Output the [X, Y] coordinate of the center of the cell containing the given text.  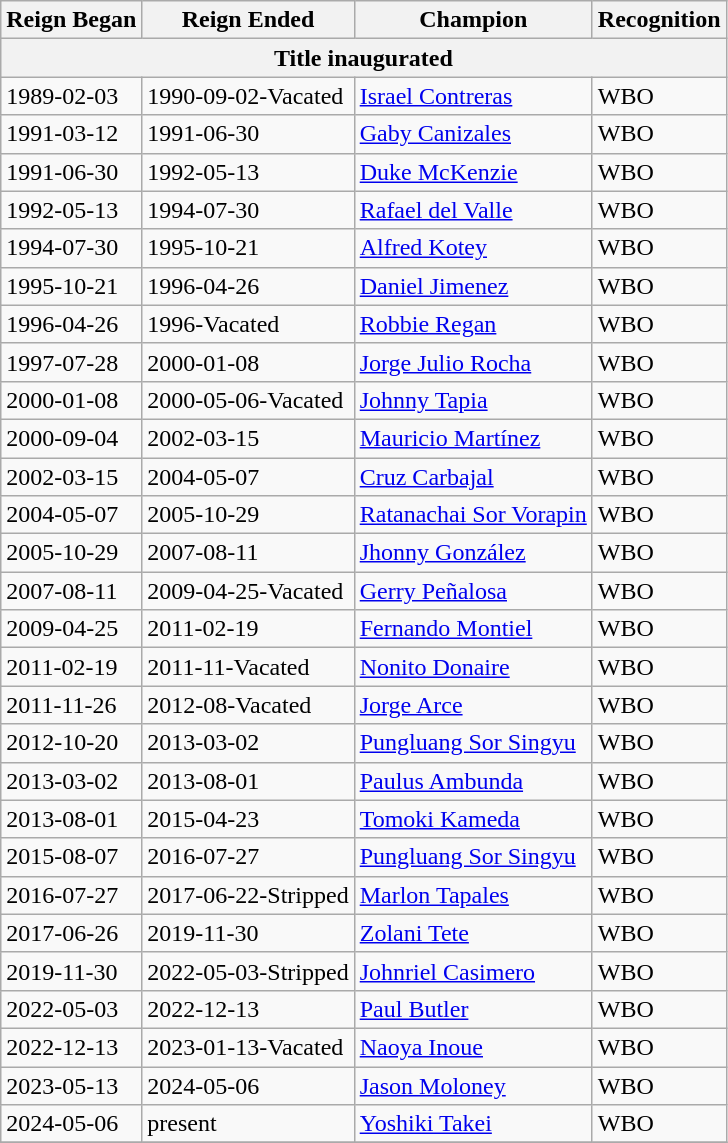
2023-01-13-Vacated [248, 1047]
Recognition [659, 20]
Johnriel Casimero [473, 971]
Duke McKenzie [473, 172]
Mauricio Martínez [473, 438]
Jhonny González [473, 553]
Jorge Julio Rocha [473, 362]
Title inaugurated [364, 58]
Jorge Arce [473, 705]
Robbie Regan [473, 324]
Paulus Ambunda [473, 781]
Ratanachai Sor Vorapin [473, 515]
Marlon Tapales [473, 895]
Naoya Inoue [473, 1047]
2009-04-25 [72, 629]
Reign Began [72, 20]
2000-09-04 [72, 438]
Jason Moloney [473, 1085]
2009-04-25-Vacated [248, 591]
2011-11-26 [72, 705]
2015-08-07 [72, 857]
2012-08-Vacated [248, 705]
Rafael del Valle [473, 210]
present [248, 1124]
Tomoki Kameda [473, 819]
Paul Butler [473, 1009]
Alfred Kotey [473, 248]
2023-05-13 [72, 1085]
2022-05-03-Stripped [248, 971]
1991-03-12 [72, 134]
2015-04-23 [248, 819]
2011-11-Vacated [248, 667]
2000-05-06-Vacated [248, 400]
Fernando Montiel [473, 629]
Gerry Peñalosa [473, 591]
Reign Ended [248, 20]
Daniel Jimenez [473, 286]
1990-09-02-Vacated [248, 96]
Zolani Tete [473, 933]
1989-02-03 [72, 96]
1997-07-28 [72, 362]
2012-10-20 [72, 743]
Johnny Tapia [473, 400]
2017-06-26 [72, 933]
1996-Vacated [248, 324]
Champion [473, 20]
Yoshiki Takei [473, 1124]
Cruz Carbajal [473, 477]
Nonito Donaire [473, 667]
Gaby Canizales [473, 134]
2017-06-22-Stripped [248, 895]
2022-05-03 [72, 1009]
Israel Contreras [473, 96]
